Scan for the cell matching the given text and deliver its [x, y] coordinate at center. 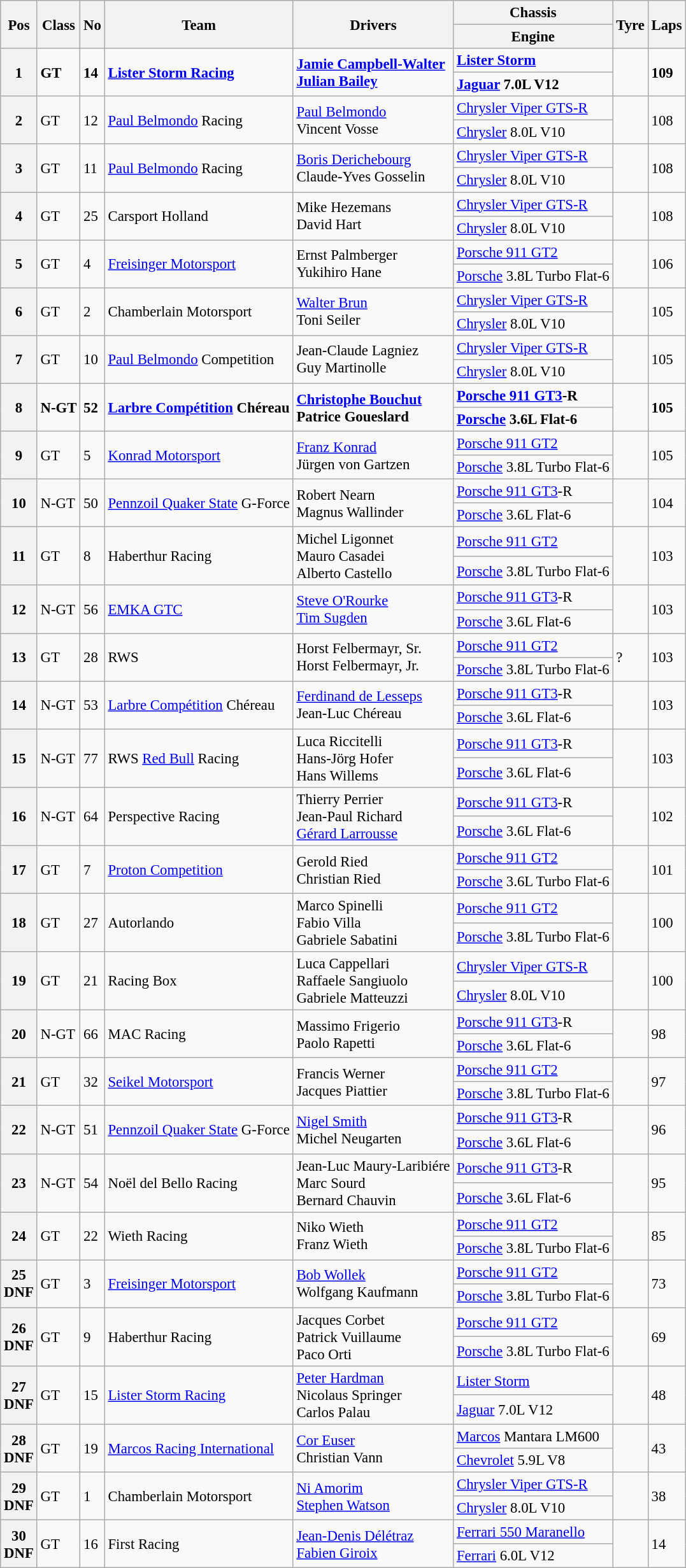
106 [666, 264]
Wieth Racing [199, 1236]
56 [92, 610]
Konrad Motorsport [199, 456]
Paul Belmondo Competition [199, 359]
Chevrolet 5.9L V8 [533, 1460]
97 [666, 1082]
Christophe Bouchut Patrice Goueslard [373, 407]
25DNF [19, 1283]
Robert Nearn Magnus Wallinder [373, 503]
Jacques Corbet Patrick Vuillaume Paco Orti [373, 1337]
17 [19, 870]
Jean-Claude Lagniez Guy Martinolle [373, 359]
Luca Cappellari Raffaele Sangiuolo Gabriele Matteuzzi [373, 981]
Jean-Denis Délétraz Fabien Giroix [373, 1544]
Cor Euser Christian Vann [373, 1448]
66 [92, 1034]
27DNF [19, 1395]
29DNF [19, 1496]
Porsche 3.6L Turbo Flat-6 [533, 882]
Marco Spinelli Fabio Villa Gabriele Sabatini [373, 923]
Team [199, 24]
69 [666, 1337]
Drivers [373, 24]
Franz Konrad Jürgen von Gartzen [373, 456]
RWS [199, 657]
30DNF [19, 1544]
Marcos Racing International [199, 1448]
Carsport Holland [199, 216]
53 [92, 705]
32 [92, 1082]
Gerold Ried Christian Ried [373, 870]
Engine [533, 37]
Chassis [533, 13]
Thierry Perrier Jean-Paul Richard Gérard Larrousse [373, 817]
95 [666, 1183]
Class [59, 24]
28DNF [19, 1448]
Nigel Smith Michel Neugarten [373, 1129]
Niko Wieth Franz Wieth [373, 1236]
26DNF [19, 1337]
Boris Derichebourg Claude-Yves Gosselin [373, 168]
Autorlando [199, 923]
Paul Belmondo Vincent Vosse [373, 120]
24 [19, 1236]
Ernst Palmberger Yukihiro Hane [373, 264]
54 [92, 1183]
27 [92, 923]
104 [666, 503]
? [631, 657]
Proton Competition [199, 870]
13 [19, 657]
20 [19, 1034]
73 [666, 1283]
18 [19, 923]
Laps [666, 24]
MAC Racing [199, 1034]
Ferrari 550 Maranello [533, 1532]
First Racing [199, 1544]
Ferrari 6.0L V12 [533, 1556]
51 [92, 1129]
Francis Werner Jacques Piattier [373, 1082]
50 [92, 503]
Tyre [631, 24]
Jean-Luc Maury-Laribiére Marc Sourd Bernard Chauvin [373, 1183]
Perspective Racing [199, 817]
Michel Ligonnet Mauro Casadei Alberto Castello [373, 556]
77 [92, 758]
Racing Box [199, 981]
Marcos Mantara LM600 [533, 1436]
38 [666, 1496]
Mike Hezemans David Hart [373, 216]
98 [666, 1034]
28 [92, 657]
Ni Amorim Stephen Watson [373, 1496]
Noël del Bello Racing [199, 1183]
25 [92, 216]
85 [666, 1236]
Walter Brun Toni Seiler [373, 312]
102 [666, 817]
101 [666, 870]
Luca Riccitelli Hans-Jörg Hofer Hans Willems [373, 758]
48 [666, 1395]
Peter Hardman Nicolaus Springer Carlos Palau [373, 1395]
96 [666, 1129]
64 [92, 817]
52 [92, 407]
Bob Wollek Wolfgang Kaufmann [373, 1283]
Jamie Campbell-Walter Julian Bailey [373, 73]
23 [19, 1183]
EMKA GTC [199, 610]
6 [19, 312]
Ferdinand de Lesseps Jean-Luc Chéreau [373, 705]
No [92, 24]
Massimo Frigerio Paolo Rapetti [373, 1034]
109 [666, 73]
43 [666, 1448]
Pos [19, 24]
Seikel Motorsport [199, 1082]
Horst Felbermayr, Sr. Horst Felbermayr, Jr. [373, 657]
RWS Red Bull Racing [199, 758]
Steve O'Rourke Tim Sugden [373, 610]
